Identify which cell holds the provided text, then report its [x, y] central coordinate. 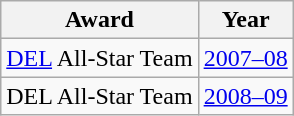
2008–09 [246, 96]
2007–08 [246, 58]
Award [100, 20]
Year [246, 20]
